Provide the [x, y] coordinate of the cell's center where the given text is located.  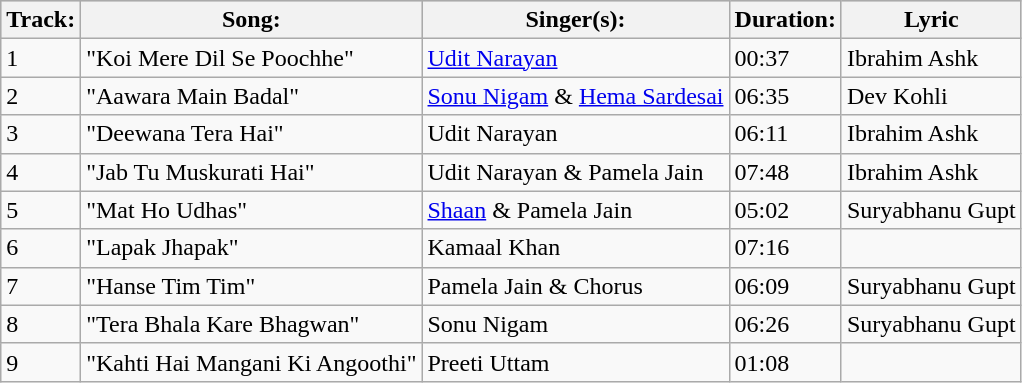
8 [41, 324]
Duration: [785, 20]
"Tera Bhala Kare Bhagwan" [252, 324]
Singer(s): [576, 20]
Udit Narayan & Pamela Jain [576, 172]
3 [41, 134]
"Koi Mere Dil Se Poochhe" [252, 58]
"Kahti Hai Mangani Ki Angoothi" [252, 362]
"Aawara Main Badal" [252, 96]
07:48 [785, 172]
7 [41, 286]
"Deewana Tera Hai" [252, 134]
6 [41, 248]
Shaan & Pamela Jain [576, 210]
4 [41, 172]
06:35 [785, 96]
Pamela Jain & Chorus [576, 286]
Song: [252, 20]
00:37 [785, 58]
"Lapak Jhapak" [252, 248]
05:02 [785, 210]
"Mat Ho Udhas" [252, 210]
01:08 [785, 362]
Sonu Nigam [576, 324]
Lyric [931, 20]
06:26 [785, 324]
9 [41, 362]
Dev Kohli [931, 96]
"Hanse Tim Tim" [252, 286]
07:16 [785, 248]
1 [41, 58]
06:11 [785, 134]
06:09 [785, 286]
2 [41, 96]
Sonu Nigam & Hema Sardesai [576, 96]
5 [41, 210]
"Jab Tu Muskurati Hai" [252, 172]
Track: [41, 20]
Kamaal Khan [576, 248]
Preeti Uttam [576, 362]
